Find where the given text appears and provide that cell's center as (X, Y) coordinate. 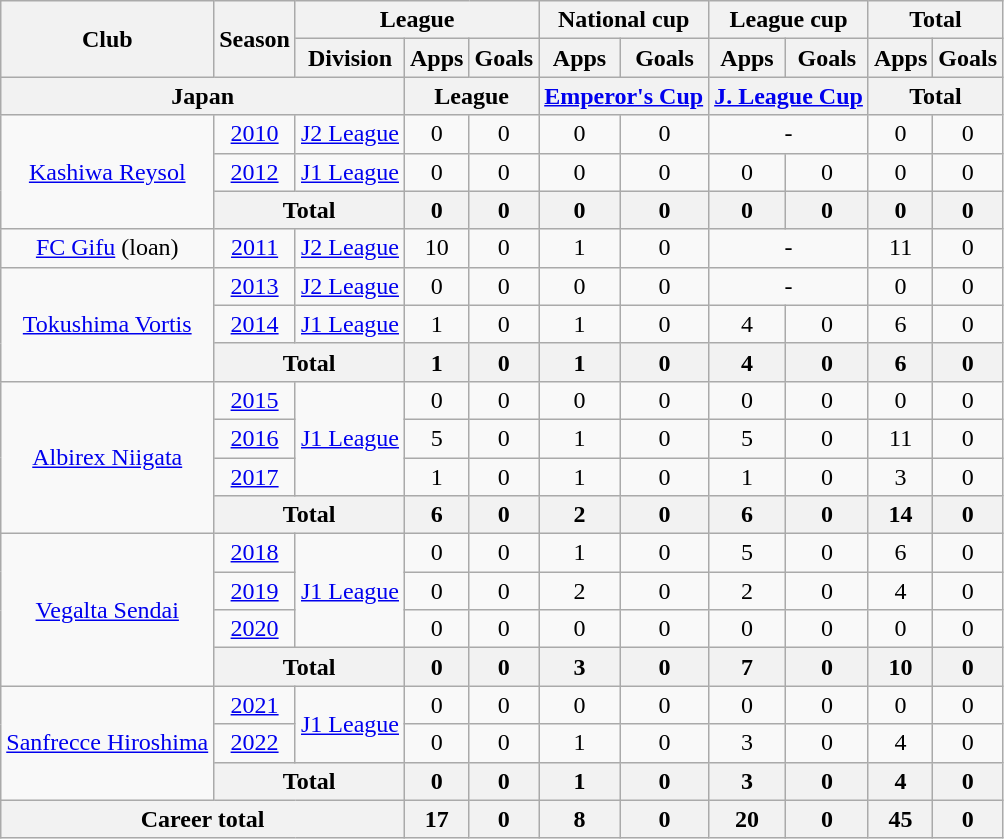
League cup (789, 20)
Season (255, 39)
45 (900, 819)
14 (900, 515)
Division (350, 58)
2016 (255, 438)
2014 (255, 324)
Albirex Niigata (108, 457)
Career total (203, 819)
2021 (255, 705)
Sanfrecce Hiroshima (108, 743)
2012 (255, 172)
2022 (255, 743)
2017 (255, 477)
17 (437, 819)
2020 (255, 629)
FC Gifu (loan) (108, 248)
2013 (255, 286)
Club (108, 39)
Japan (203, 96)
J. League Cup (789, 96)
2011 (255, 248)
Vegalta Sendai (108, 610)
2018 (255, 553)
20 (748, 819)
2019 (255, 591)
2010 (255, 134)
2015 (255, 400)
Emperor's Cup (624, 96)
Kashiwa Reysol (108, 172)
8 (580, 819)
7 (748, 667)
National cup (624, 20)
Tokushima Vortis (108, 324)
